Provide the [x, y] coordinate of the cell's center where the given text is located.  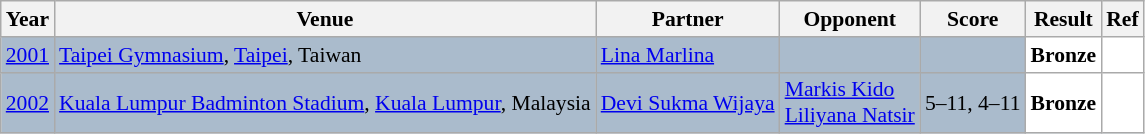
2002 [28, 102]
Year [28, 19]
Markis Kido Liliyana Natsir [850, 102]
Opponent [850, 19]
Venue [325, 19]
Partner [688, 19]
Devi Sukma Wijaya [688, 102]
Result [1064, 19]
Lina Marlina [688, 55]
Kuala Lumpur Badminton Stadium, Kuala Lumpur, Malaysia [325, 102]
2001 [28, 55]
Ref [1122, 19]
Taipei Gymnasium, Taipei, Taiwan [325, 55]
Score [973, 19]
5–11, 4–11 [973, 102]
